Determine the [X, Y] coordinate at the center of the cell enclosing the given text.  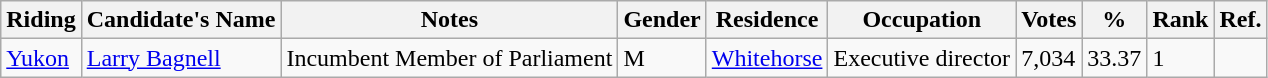
Whitehorse [767, 58]
Rank [1180, 20]
1 [1180, 58]
Incumbent Member of Parliament [450, 58]
Larry Bagnell [181, 58]
Executive director [922, 58]
Ref. [1240, 20]
% [1114, 20]
Notes [450, 20]
Candidate's Name [181, 20]
Gender [662, 20]
Riding [41, 20]
33.37 [1114, 58]
M [662, 58]
Occupation [922, 20]
Yukon [41, 58]
Votes [1049, 20]
7,034 [1049, 58]
Residence [767, 20]
